Scan for the cell matching the given text and deliver its [x, y] coordinate at center. 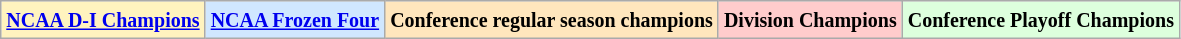
NCAA D-I Champions [103, 20]
Conference Playoff Champions [1040, 20]
NCAA Frozen Four [295, 20]
Conference regular season champions [552, 20]
Division Champions [810, 20]
